Locate the cell with the specified text and output its [X, Y] center coordinate. 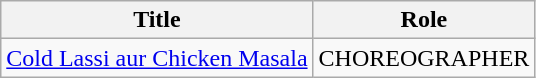
Role [424, 20]
CHOREOGRAPHER [424, 58]
Title [157, 20]
Cold Lassi aur Chicken Masala [157, 58]
